Determine the (X, Y) coordinate at the center of the cell enclosing the given text.  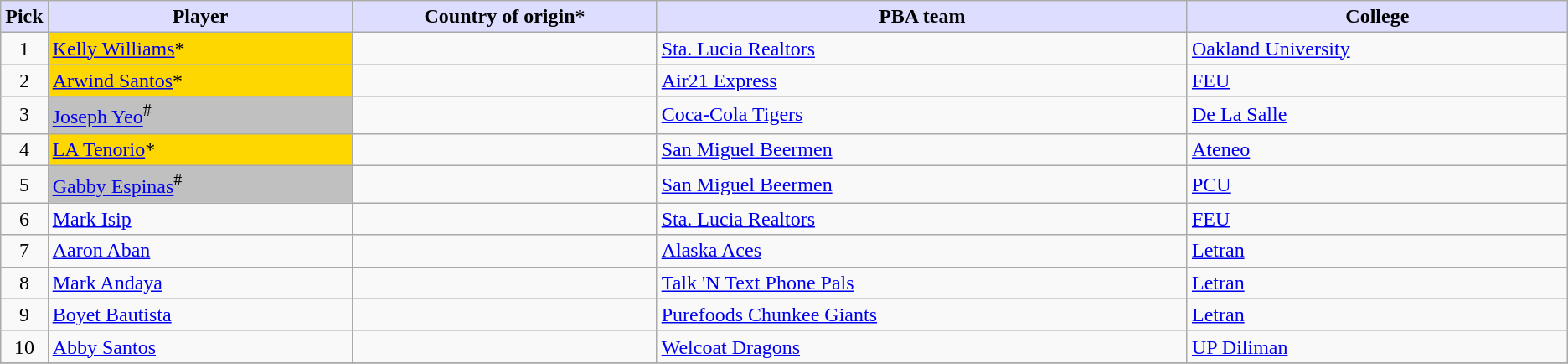
Welcoat Dragons (921, 346)
UP Diliman (1377, 346)
2 (24, 81)
PCU (1377, 185)
LA Tenorio* (200, 149)
Ateneo (1377, 149)
Aaron Aban (200, 251)
Mark Isip (200, 219)
4 (24, 149)
7 (24, 251)
Kelly Williams* (200, 49)
De La Salle (1377, 116)
3 (24, 116)
6 (24, 219)
Talk 'N Text Phone Pals (921, 283)
5 (24, 185)
Player (200, 17)
Coca-Cola Tigers (921, 116)
10 (24, 346)
Oakland University (1377, 49)
8 (24, 283)
Air21 Express (921, 81)
Mark Andaya (200, 283)
College (1377, 17)
9 (24, 315)
Boyet Bautista (200, 315)
Alaska Aces (921, 251)
Joseph Yeo# (200, 116)
PBA team (921, 17)
Pick (24, 17)
Abby Santos (200, 346)
1 (24, 49)
Gabby Espinas# (200, 185)
Purefoods Chunkee Giants (921, 315)
Arwind Santos* (200, 81)
Country of origin* (504, 17)
